Determine the [X, Y] coordinate at the center of the cell enclosing the given text.  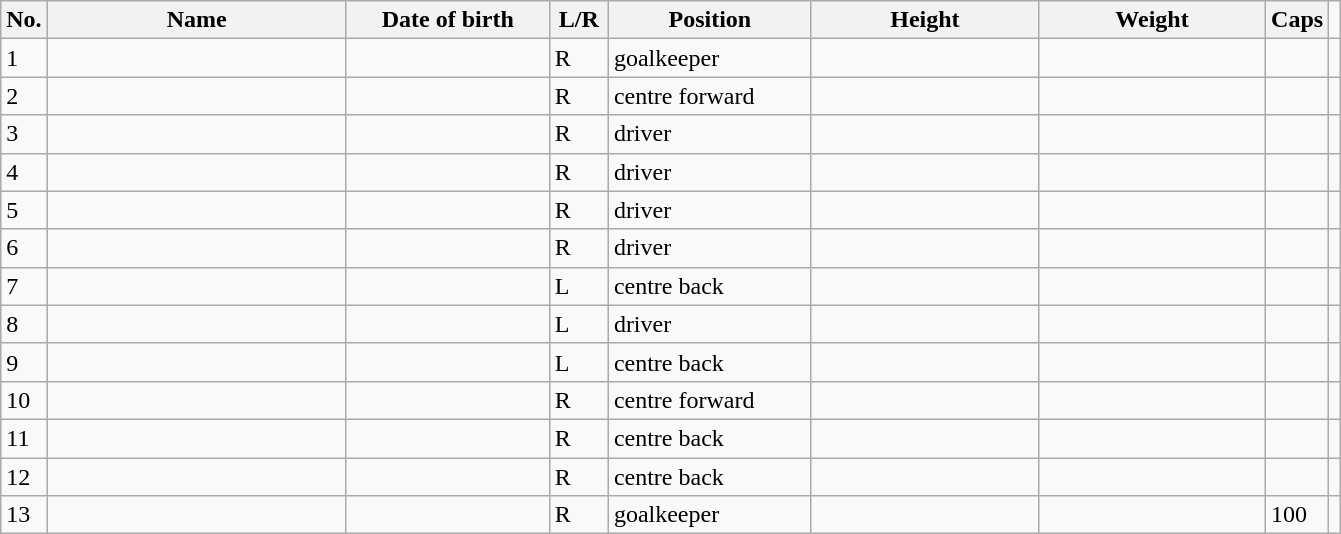
No. [24, 20]
8 [24, 324]
2 [24, 96]
Position [710, 20]
1 [24, 58]
Caps [1298, 20]
5 [24, 210]
L/R [578, 20]
12 [24, 477]
9 [24, 362]
100 [1298, 515]
11 [24, 438]
13 [24, 515]
Height [924, 20]
6 [24, 248]
Name [196, 20]
Date of birth [448, 20]
3 [24, 134]
4 [24, 172]
10 [24, 400]
Weight [1152, 20]
7 [24, 286]
